Determine the (x, y) coordinate at the center of the cell enclosing the given text.  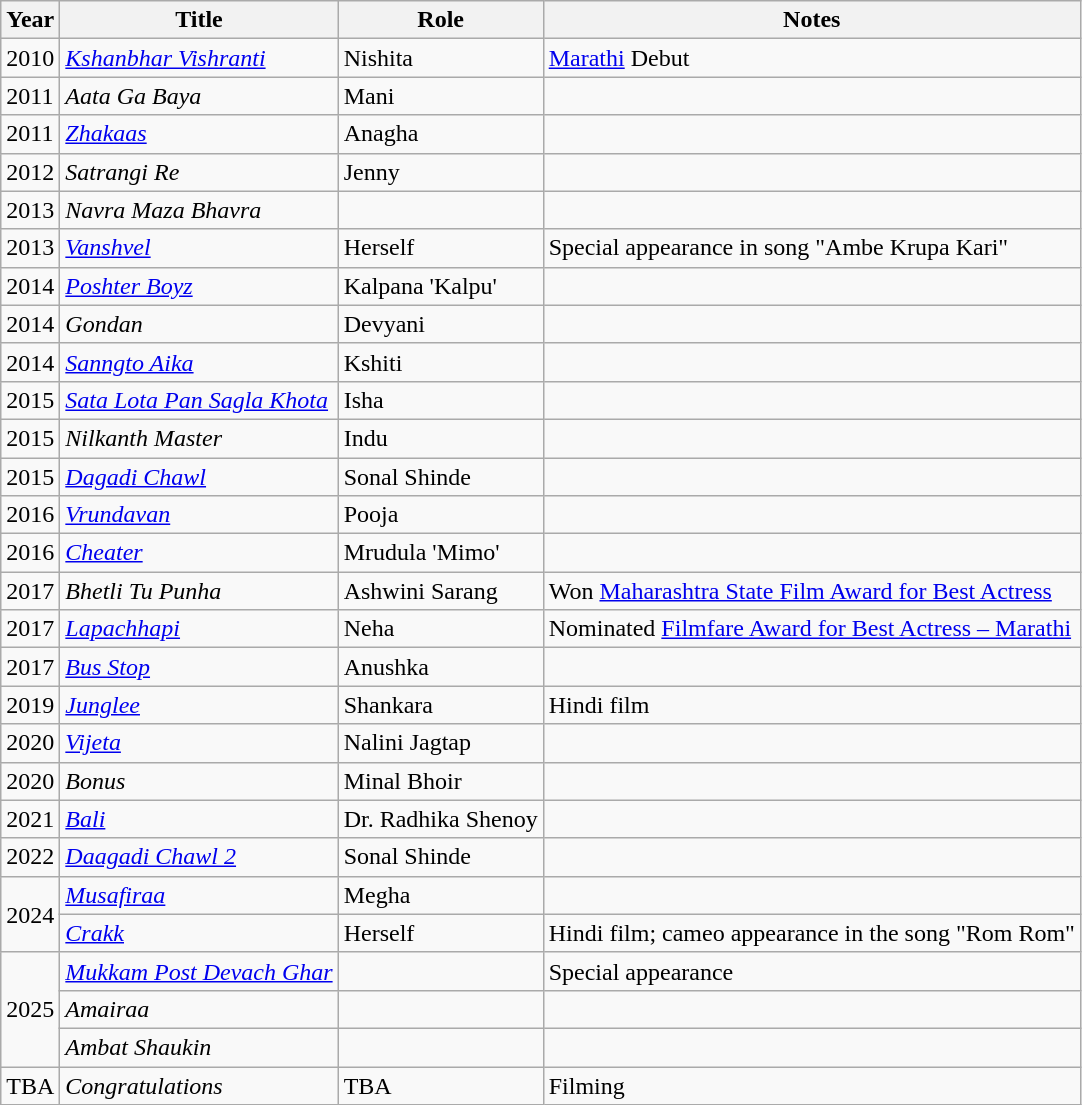
Aata Ga Baya (199, 96)
Daagadi Chawl 2 (199, 857)
Ambat Shaukin (199, 1047)
Special appearance in song "Ambe Krupa Kari" (812, 248)
Hindi film (812, 705)
Role (440, 20)
Gondan (199, 324)
Nishita (440, 58)
Bali (199, 819)
2019 (30, 705)
Vijeta (199, 743)
Crakk (199, 933)
Minal Bhoir (440, 781)
Sata Lota Pan Sagla Khota (199, 400)
Won Maharashtra State Film Award for Best Actress (812, 591)
Indu (440, 438)
Vanshvel (199, 248)
Jenny (440, 172)
Notes (812, 20)
Zhakaas (199, 134)
Junglee (199, 705)
Dr. Radhika Shenoy (440, 819)
Anagha (440, 134)
Cheater (199, 553)
Poshter Boyz (199, 286)
Sanngto Aika (199, 362)
Navra Maza Bhavra (199, 210)
Pooja (440, 515)
Year (30, 20)
Musafiraa (199, 895)
Isha (440, 400)
Congratulations (199, 1085)
Amairaa (199, 1009)
Mani (440, 96)
Nominated Filmfare Award for Best Actress – Marathi (812, 629)
Neha (440, 629)
Special appearance (812, 971)
Marathi Debut (812, 58)
Bonus (199, 781)
Lapachhapi (199, 629)
2010 (30, 58)
Nalini Jagtap (440, 743)
Mukkam Post Devach Ghar (199, 971)
Mrudula 'Mimo' (440, 553)
2022 (30, 857)
Vrundavan (199, 515)
Kalpana 'Kalpu' (440, 286)
Anushka (440, 667)
Devyani (440, 324)
Dagadi Chawl (199, 477)
2012 (30, 172)
2025 (30, 1009)
Kshiti (440, 362)
Filming (812, 1085)
Satrangi Re (199, 172)
Megha (440, 895)
2021 (30, 819)
Kshanbhar Vishranti (199, 58)
Title (199, 20)
Bus Stop (199, 667)
2024 (30, 914)
Hindi film; cameo appearance in the song "Rom Rom" (812, 933)
Ashwini Sarang (440, 591)
Bhetli Tu Punha (199, 591)
Shankara (440, 705)
Nilkanth Master (199, 438)
